Locate the cell with the specified text and output its [x, y] center coordinate. 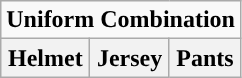
Jersey [130, 58]
Pants [204, 58]
Uniform Combination [121, 20]
Helmet [46, 58]
